Pinpoint the cell where the given text exists, returning its (X, Y) midpoint coordinate. 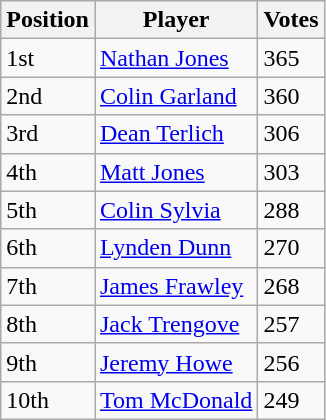
7th (48, 286)
8th (48, 324)
365 (291, 58)
6th (48, 248)
Lynden Dunn (176, 248)
270 (291, 248)
Colin Garland (176, 96)
3rd (48, 134)
2nd (48, 96)
306 (291, 134)
Position (48, 20)
303 (291, 172)
10th (48, 400)
268 (291, 286)
257 (291, 324)
Tom McDonald (176, 400)
256 (291, 362)
288 (291, 210)
5th (48, 210)
360 (291, 96)
9th (48, 362)
Jeremy Howe (176, 362)
Nathan Jones (176, 58)
Votes (291, 20)
Matt Jones (176, 172)
Player (176, 20)
James Frawley (176, 286)
Dean Terlich (176, 134)
4th (48, 172)
249 (291, 400)
Jack Trengove (176, 324)
1st (48, 58)
Colin Sylvia (176, 210)
